Output the [X, Y] coordinate of the center of the cell containing the given text.  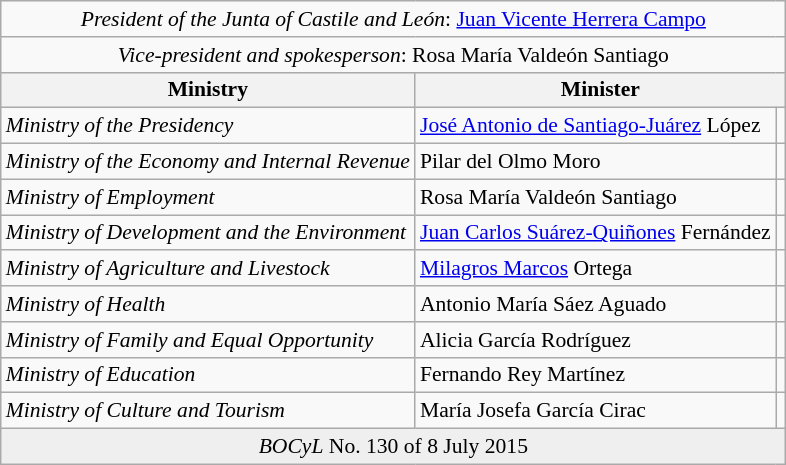
Alicia García Rodríguez [596, 340]
Vice-president and spokesperson: Rosa María Valdeón Santiago [394, 55]
Ministry of Family and Equal Opportunity [208, 340]
Ministry of Development and the Environment [208, 233]
Juan Carlos Suárez-Quiñones Fernández [596, 233]
Fernando Rey Martínez [596, 375]
Ministry of Employment [208, 197]
Milagros Marcos Ortega [596, 269]
President of the Junta of Castile and León: Juan Vicente Herrera Campo [394, 19]
Ministry of Health [208, 304]
Minister [600, 90]
Antonio María Sáez Aguado [596, 304]
Ministry of the Presidency [208, 126]
Ministry [208, 90]
María Josefa García Cirac [596, 411]
Ministry of Culture and Tourism [208, 411]
Ministry of Agriculture and Livestock [208, 269]
José Antonio de Santiago-Juárez López [596, 126]
Ministry of Education [208, 375]
Ministry of the Economy and Internal Revenue [208, 162]
BOCyL No. 130 of 8 July 2015 [394, 447]
Rosa María Valdeón Santiago [596, 197]
Pilar del Olmo Moro [596, 162]
